Output the [x, y] coordinate of the center of the cell containing the given text.  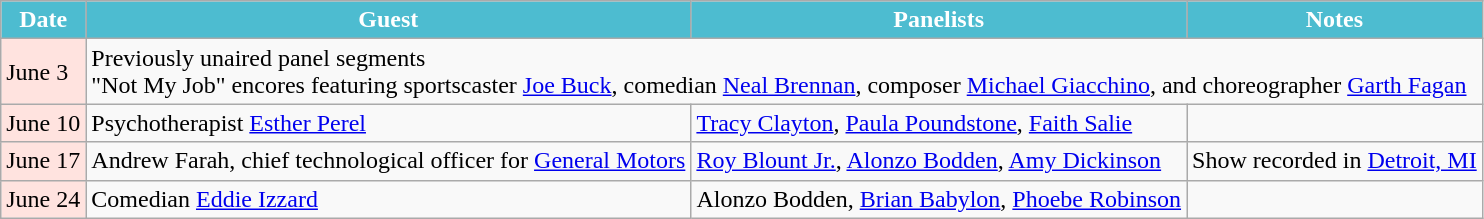
June 3 [44, 72]
Psychotherapist Esther Perel [388, 123]
Show recorded in Detroit, MI [1335, 161]
Andrew Farah, chief technological officer for General Motors [388, 161]
Date [44, 20]
Comedian Eddie Izzard [388, 199]
Alonzo Bodden, Brian Babylon, Phoebe Robinson [939, 199]
June 10 [44, 123]
June 17 [44, 161]
Guest [388, 20]
Roy Blount Jr., Alonzo Bodden, Amy Dickinson [939, 161]
Panelists [939, 20]
June 24 [44, 199]
Notes [1335, 20]
Tracy Clayton, Paula Poundstone, Faith Salie [939, 123]
